Capture the cell that displays the provided text and extract its [x, y] central coordinate. 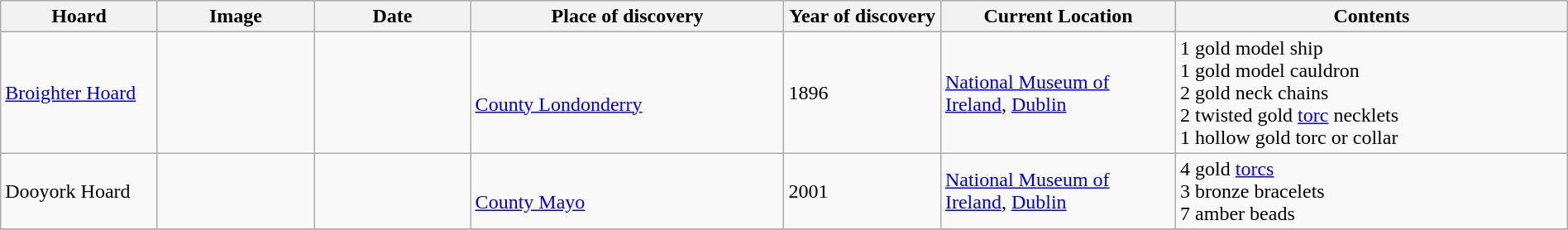
Current Location [1058, 17]
Contents [1372, 17]
County Mayo [627, 191]
1896 [862, 93]
Image [235, 17]
Year of discovery [862, 17]
1 gold model ship1 gold model cauldron2 gold neck chains2 twisted gold torc necklets1 hollow gold torc or collar [1372, 93]
Date [392, 17]
2001 [862, 191]
County Londonderry [627, 93]
Broighter Hoard [79, 93]
4 gold torcs3 bronze bracelets7 amber beads [1372, 191]
Dooyork Hoard [79, 191]
Place of discovery [627, 17]
Hoard [79, 17]
